Identify which cell holds the provided text, then report its (X, Y) central coordinate. 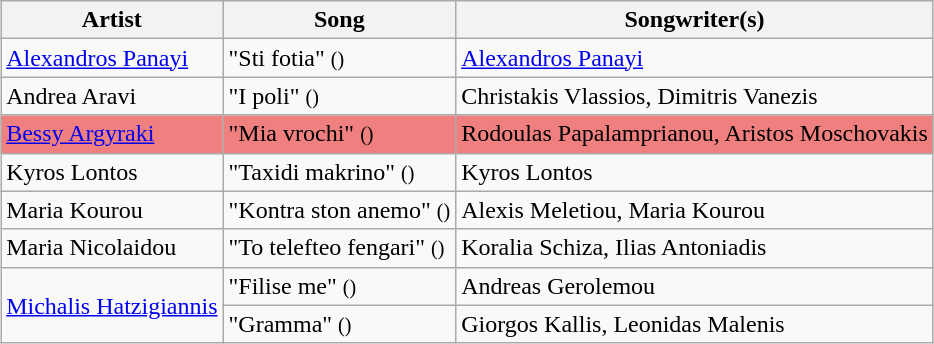
"Filise me" () (340, 286)
"I poli" () (340, 96)
"Gramma" () (340, 324)
"Mia vrochi" () (340, 134)
Artist (112, 20)
Rodoulas Papalamprianou, Aristos Moschovakis (695, 134)
Song (340, 20)
"Sti fotia" () (340, 58)
Andrea Aravi (112, 96)
Alexis Meletiou, Maria Kourou (695, 210)
Christakis Vlassios, Dimitris Vanezis (695, 96)
Bessy Argyraki (112, 134)
Michalis Hatzigiannis (112, 305)
Giorgos Kallis, Leonidas Malenis (695, 324)
Koralia Schiza, Ilias Antoniadis (695, 248)
Songwriter(s) (695, 20)
Maria Nicolaidou (112, 248)
"Kontra ston anemo" () (340, 210)
Maria Kourou (112, 210)
"To telefteo fengari" () (340, 248)
"Taxidi makrino" () (340, 172)
Andreas Gerolemou (695, 286)
